Return (x, y) of the center of cell containing provided text 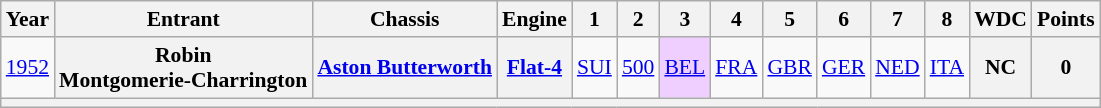
GBR (790, 68)
Entrant (183, 19)
1952 (28, 68)
8 (947, 19)
4 (736, 19)
WDC (1000, 19)
Points (1066, 19)
Year (28, 19)
BEL (684, 68)
Flat-4 (534, 68)
Aston Butterworth (404, 68)
1 (594, 19)
2 (638, 19)
Chassis (404, 19)
NC (1000, 68)
NED (897, 68)
Engine (534, 19)
FRA (736, 68)
SUI (594, 68)
5 (790, 19)
500 (638, 68)
RobinMontgomerie-Charrington (183, 68)
3 (684, 19)
0 (1066, 68)
ITA (947, 68)
GER (844, 68)
7 (897, 19)
6 (844, 19)
